Determine the (x, y) coordinate at the center of the cell enclosing the given text.  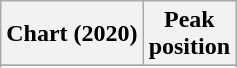
Peakposition (189, 34)
Chart (2020) (72, 34)
